Pinpoint the cell where the given text exists, returning its [x, y] midpoint coordinate. 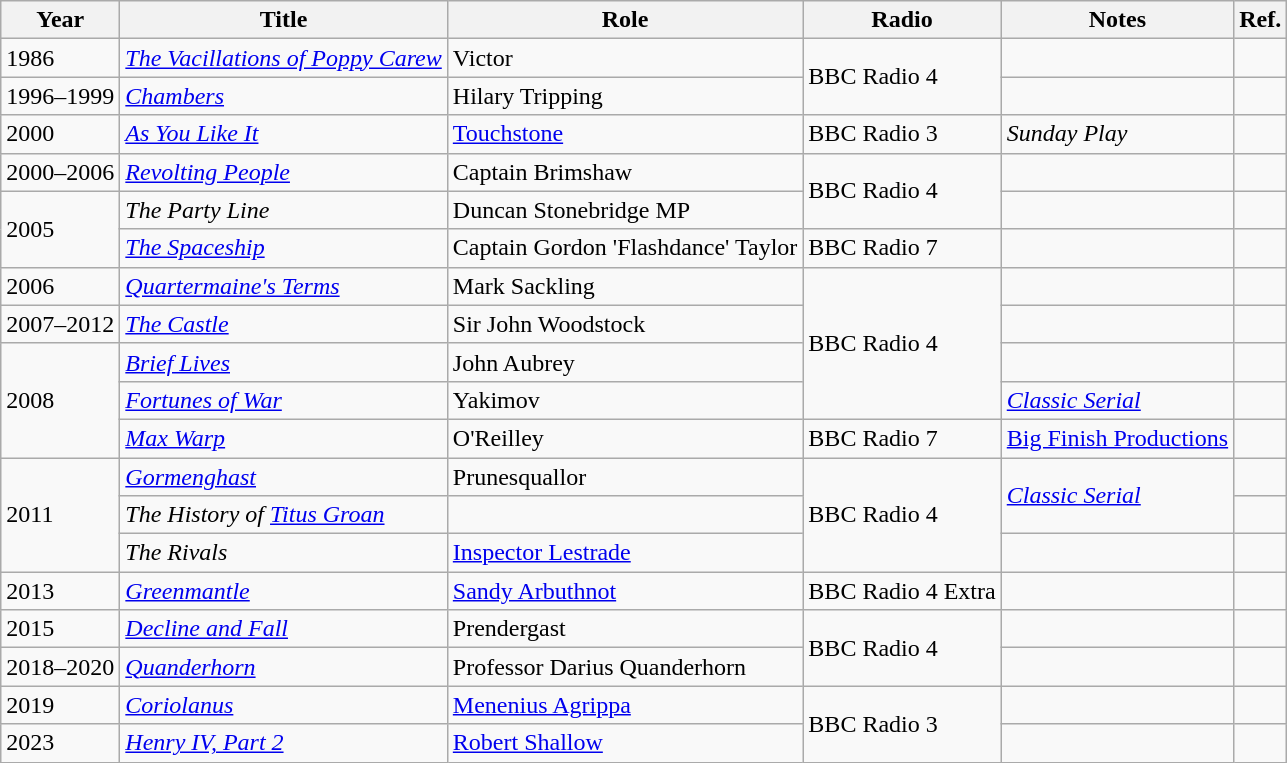
2019 [60, 705]
2007–2012 [60, 324]
2005 [60, 229]
Decline and Fall [284, 629]
Prunesquallor [625, 477]
Menenius Agrippa [625, 705]
Title [284, 20]
Brief Lives [284, 362]
Inspector Lestrade [625, 553]
Role [625, 20]
The Rivals [284, 553]
2013 [60, 591]
2015 [60, 629]
Gormenghast [284, 477]
Robert Shallow [625, 743]
Quartermaine's Terms [284, 286]
Coriolanus [284, 705]
Captain Gordon 'Flashdance' Taylor [625, 248]
Quanderhorn [284, 667]
Victor [625, 58]
2000–2006 [60, 172]
Greenmantle [284, 591]
Hilary Tripping [625, 96]
The Party Line [284, 210]
2000 [60, 134]
Mark Sackling [625, 286]
O'Reilley [625, 438]
1996–1999 [60, 96]
1986 [60, 58]
The Spaceship [284, 248]
The Castle [284, 324]
Duncan Stonebridge MP [625, 210]
Sandy Arbuthnot [625, 591]
Professor Darius Quanderhorn [625, 667]
Revolting People [284, 172]
2008 [60, 400]
BBC Radio 4 Extra [902, 591]
2018–2020 [60, 667]
Chambers [284, 96]
Big Finish Productions [1117, 438]
2006 [60, 286]
Ref. [1260, 20]
Year [60, 20]
Henry IV, Part 2 [284, 743]
The Vacillations of Poppy Carew [284, 58]
As You Like It [284, 134]
Captain Brimshaw [625, 172]
Sunday Play [1117, 134]
Prendergast [625, 629]
Yakimov [625, 400]
Fortunes of War [284, 400]
Radio [902, 20]
Max Warp [284, 438]
Sir John Woodstock [625, 324]
John Aubrey [625, 362]
2011 [60, 515]
Notes [1117, 20]
The History of Titus Groan [284, 515]
Touchstone [625, 134]
2023 [60, 743]
